Return [X, Y] of the center of cell containing provided text 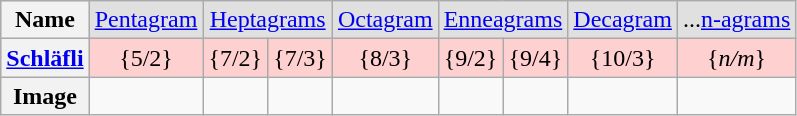
Enneagrams [503, 20]
{7/2} [236, 58]
Heptagrams [268, 20]
{9/2} [470, 58]
Octagram [385, 20]
{8/3} [385, 58]
{9/4} [536, 58]
Name [45, 20]
{n/m} [736, 58]
Schläfli [45, 58]
Pentagram [146, 20]
...n-agrams [736, 20]
{7/3} [300, 58]
Image [45, 96]
{5/2} [146, 58]
Decagram [623, 20]
{10/3} [623, 58]
